Return [x, y] of the center of cell containing provided text 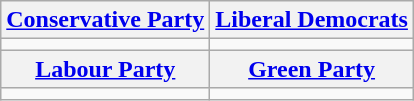
Green Party [312, 69]
Labour Party [106, 69]
Liberal Democrats [312, 20]
Conservative Party [106, 20]
